From the cell containing the given text, extract its center point as [X, Y] coordinate. 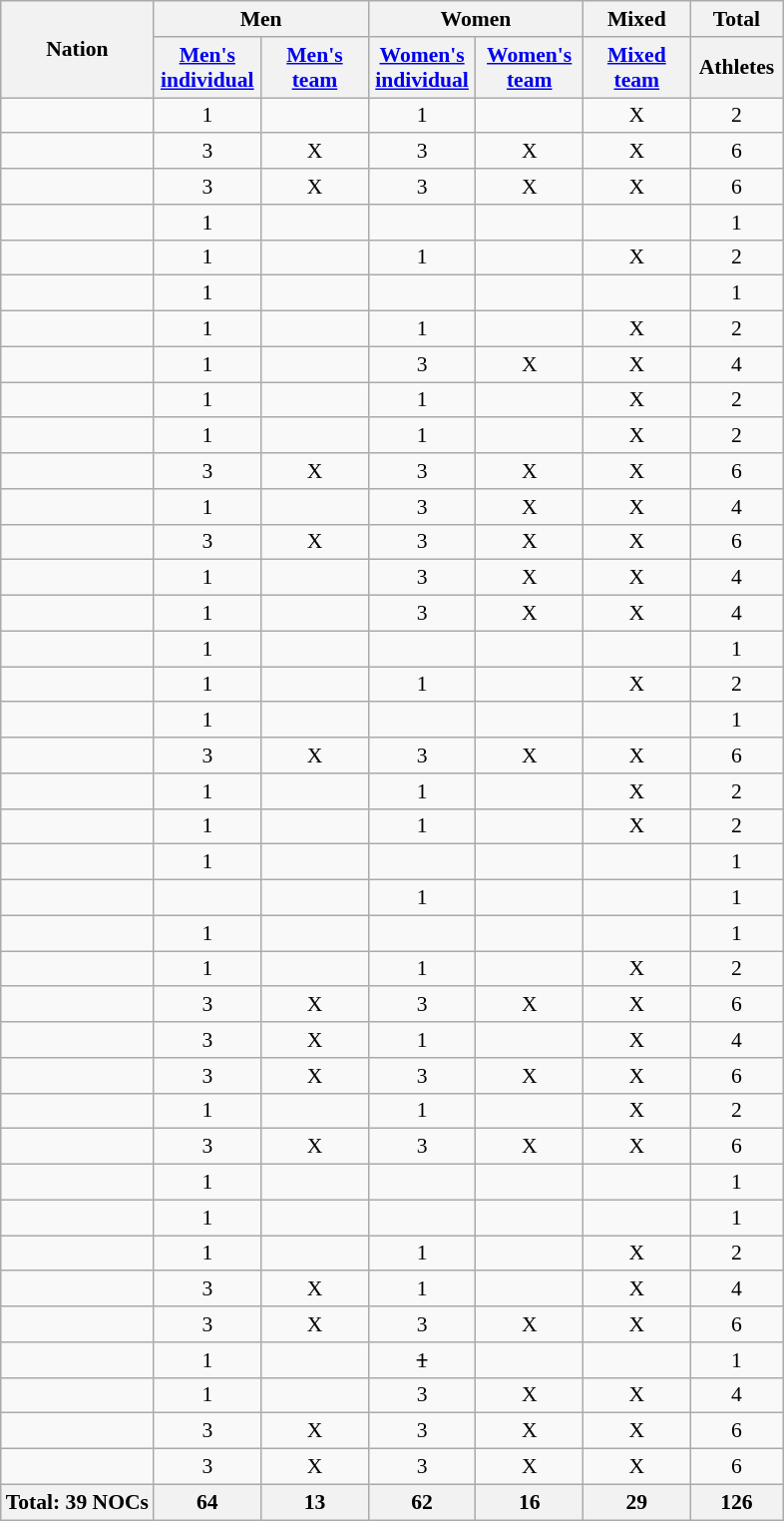
126 [736, 1502]
Mixed [637, 19]
64 [207, 1502]
Women [475, 19]
Men's individual [207, 68]
Total: 39 NOCs [78, 1502]
Mixed team [637, 68]
Total [736, 19]
Women's individual [422, 68]
29 [637, 1502]
Women's team [530, 68]
62 [422, 1502]
16 [530, 1502]
Men's team [315, 68]
Athletes [736, 68]
Men [261, 19]
13 [315, 1502]
Nation [78, 50]
